Pinpoint the cell where the given text exists, returning its (X, Y) midpoint coordinate. 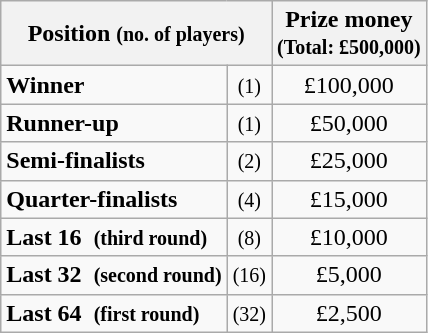
£5,000 (350, 275)
£10,000 (350, 237)
Prize money(Total: £500,000) (350, 34)
£50,000 (350, 123)
Winner (114, 85)
Last 64 (first round) (114, 313)
Runner-up (114, 123)
(2) (249, 161)
(16) (249, 275)
(8) (249, 237)
Position (no. of players) (136, 34)
Last 32 (second round) (114, 275)
Quarter-finalists (114, 199)
£2,500 (350, 313)
Last 16 (third round) (114, 237)
£100,000 (350, 85)
£25,000 (350, 161)
Semi-finalists (114, 161)
(4) (249, 199)
£15,000 (350, 199)
(32) (249, 313)
